Identify which cell holds the provided text, then report its (X, Y) central coordinate. 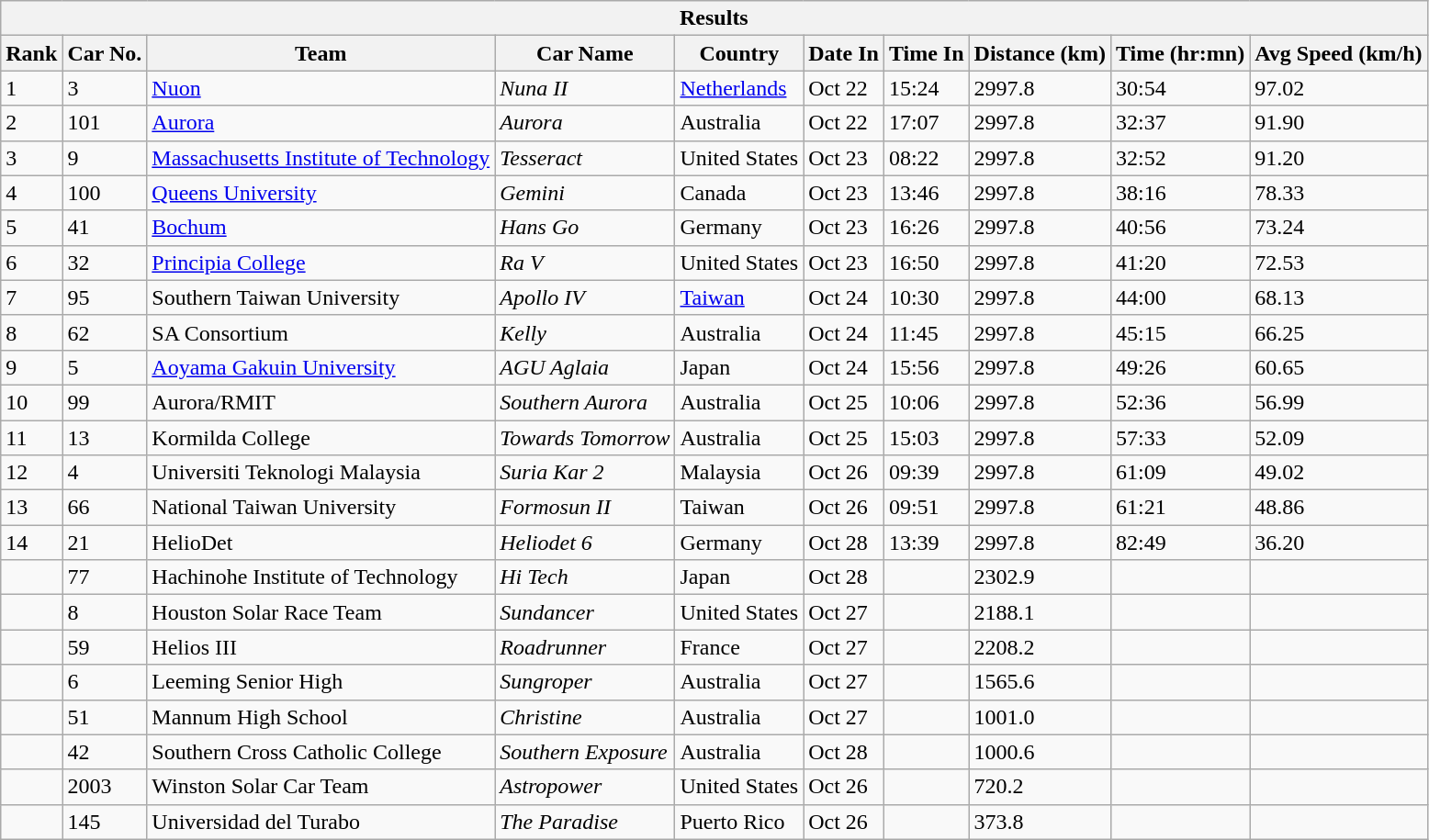
1001.0 (1040, 717)
52:36 (1179, 402)
1565.6 (1040, 682)
56.99 (1339, 402)
14 (31, 543)
10:06 (926, 402)
Principia College (321, 263)
Tesseract (585, 158)
16:26 (926, 228)
Christine (585, 717)
Avg Speed (km/h) (1339, 53)
Time (hr:mn) (1179, 53)
99 (105, 402)
82:49 (1179, 543)
Helios III (321, 647)
Roadrunner (585, 647)
Houston Solar Race Team (321, 612)
2 (31, 123)
52.09 (1339, 438)
Aoyama Gakuin University (321, 367)
78.33 (1339, 193)
48.86 (1339, 508)
1000.6 (1040, 752)
373.8 (1040, 822)
Hi Tech (585, 577)
Formosun II (585, 508)
30:54 (1179, 88)
10 (31, 402)
Massachusetts Institute of Technology (321, 158)
51 (105, 717)
SA Consortium (321, 332)
41 (105, 228)
100 (105, 193)
36.20 (1339, 543)
13:39 (926, 543)
61:09 (1179, 473)
Astropower (585, 787)
09:39 (926, 473)
32:37 (1179, 123)
40:56 (1179, 228)
Heliodet 6 (585, 543)
Sungroper (585, 682)
Suria Kar 2 (585, 473)
57:33 (1179, 438)
720.2 (1040, 787)
08:22 (926, 158)
09:51 (926, 508)
Aurora/RMIT (321, 402)
49:26 (1179, 367)
Date In (844, 53)
Distance (km) (1040, 53)
91.20 (1339, 158)
2188.1 (1040, 612)
Winston Solar Car Team (321, 787)
National Taiwan University (321, 508)
Southern Cross Catholic College (321, 752)
Southern Taiwan University (321, 297)
Canada (739, 193)
The Paradise (585, 822)
21 (105, 543)
Queens University (321, 193)
41:20 (1179, 263)
145 (105, 822)
Kormilda College (321, 438)
Team (321, 53)
Universidad del Turabo (321, 822)
12 (31, 473)
32 (105, 263)
68.13 (1339, 297)
17:07 (926, 123)
16:50 (926, 263)
Southern Aurora (585, 402)
Nuna II (585, 88)
62 (105, 332)
Car No. (105, 53)
73.24 (1339, 228)
HelioDet (321, 543)
Bochum (321, 228)
15:24 (926, 88)
101 (105, 123)
Malaysia (739, 473)
66.25 (1339, 332)
Nuon (321, 88)
Rank (31, 53)
15:03 (926, 438)
7 (31, 297)
59 (105, 647)
1 (31, 88)
91.90 (1339, 123)
Sundancer (585, 612)
60.65 (1339, 367)
Southern Exposure (585, 752)
13:46 (926, 193)
38:16 (1179, 193)
AGU Aglaia (585, 367)
97.02 (1339, 88)
49.02 (1339, 473)
61:21 (1179, 508)
10:30 (926, 297)
Kelly (585, 332)
Universiti Teknologi Malaysia (321, 473)
Time In (926, 53)
32:52 (1179, 158)
Leeming Senior High (321, 682)
11 (31, 438)
11:45 (926, 332)
15:56 (926, 367)
2003 (105, 787)
45:15 (1179, 332)
72.53 (1339, 263)
Hachinohe Institute of Technology (321, 577)
Car Name (585, 53)
France (739, 647)
Gemini (585, 193)
44:00 (1179, 297)
Towards Tomorrow (585, 438)
Results (714, 18)
Ra V (585, 263)
2302.9 (1040, 577)
Mannum High School (321, 717)
Hans Go (585, 228)
Country (739, 53)
Netherlands (739, 88)
66 (105, 508)
42 (105, 752)
77 (105, 577)
2208.2 (1040, 647)
95 (105, 297)
Puerto Rico (739, 822)
Apollo IV (585, 297)
